Extract the (x, y) coordinate from the center of the cell holding the provided text.  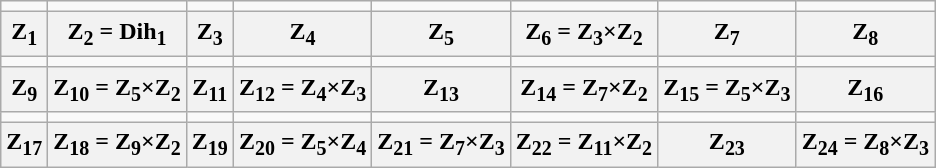
Z15 = Z5×Z3 (727, 89)
Z17 (24, 145)
Z20 = Z5×Z4 (302, 145)
Z12 = Z4×Z3 (302, 89)
Z13 (441, 89)
Z7 (727, 34)
Z16 (865, 89)
Z4 (302, 34)
Z2 = Dih1 (117, 34)
Z18 = Z9×Z2 (117, 145)
Z1 (24, 34)
Z22 = Z11×Z2 (584, 145)
Z10 = Z5×Z2 (117, 89)
Z5 (441, 34)
Z8 (865, 34)
Z24 = Z8×Z3 (865, 145)
Z11 (210, 89)
Z19 (210, 145)
Z14 = Z7×Z2 (584, 89)
Z9 (24, 89)
Z3 (210, 34)
Z21 = Z7×Z3 (441, 145)
Z6 = Z3×Z2 (584, 34)
Z23 (727, 145)
